Locate the cell with the specified text and output its (x, y) center coordinate. 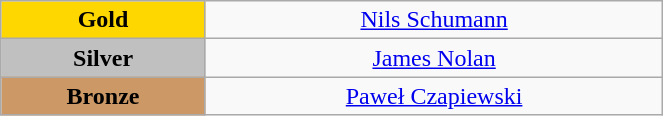
Gold (104, 20)
Silver (104, 58)
Nils Schumann (434, 20)
Paweł Czapiewski (434, 96)
James Nolan (434, 58)
Bronze (104, 96)
